From the cell containing the given text, extract its center point as [x, y] coordinate. 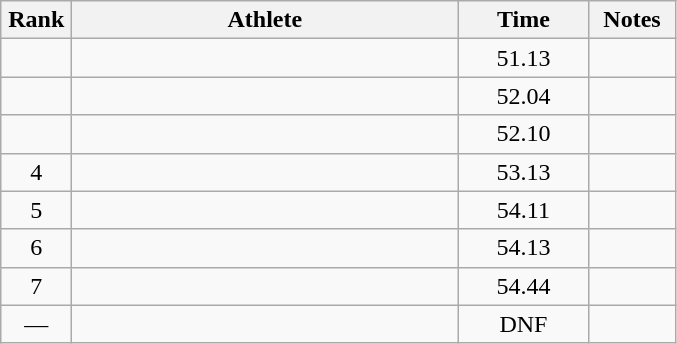
52.04 [524, 96]
Notes [632, 20]
Time [524, 20]
51.13 [524, 58]
7 [36, 286]
— [36, 324]
6 [36, 248]
5 [36, 210]
54.11 [524, 210]
Rank [36, 20]
4 [36, 172]
DNF [524, 324]
Athlete [265, 20]
52.10 [524, 134]
53.13 [524, 172]
54.13 [524, 248]
54.44 [524, 286]
